Provide the [X, Y] coordinate of the cell's center where the given text is located.  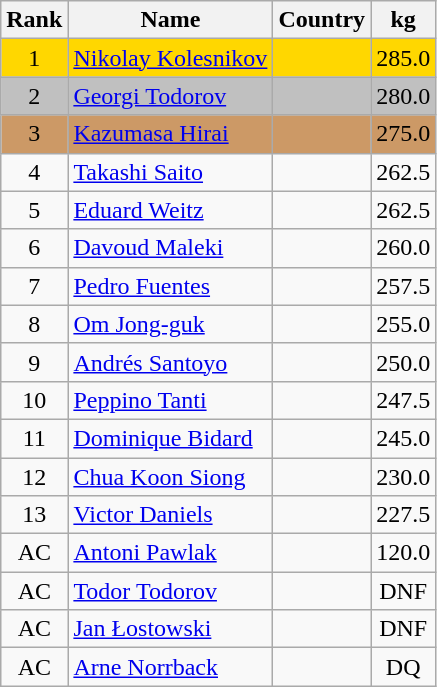
Name [170, 20]
7 [34, 286]
1 [34, 58]
Andrés Santoyo [170, 362]
227.5 [404, 515]
11 [34, 438]
Arne Norrback [170, 667]
Om Jong-guk [170, 324]
10 [34, 400]
12 [34, 477]
6 [34, 248]
Rank [34, 20]
2 [34, 96]
Nikolay Kolesnikov [170, 58]
Georgi Todorov [170, 96]
kg [404, 20]
9 [34, 362]
4 [34, 172]
250.0 [404, 362]
260.0 [404, 248]
257.5 [404, 286]
255.0 [404, 324]
280.0 [404, 96]
Dominique Bidard [170, 438]
8 [34, 324]
Antoni Pawlak [170, 553]
Todor Todorov [170, 591]
5 [34, 210]
Kazumasa Hirai [170, 134]
Davoud Maleki [170, 248]
Jan Łostowski [170, 629]
275.0 [404, 134]
285.0 [404, 58]
Peppino Tanti [170, 400]
3 [34, 134]
Victor Daniels [170, 515]
Country [322, 20]
Takashi Saito [170, 172]
Pedro Fuentes [170, 286]
DQ [404, 667]
120.0 [404, 553]
13 [34, 515]
247.5 [404, 400]
230.0 [404, 477]
Chua Koon Siong [170, 477]
Eduard Weitz [170, 210]
245.0 [404, 438]
